For the text-containing cell, return its midpoint in [x, y] coordinate format. 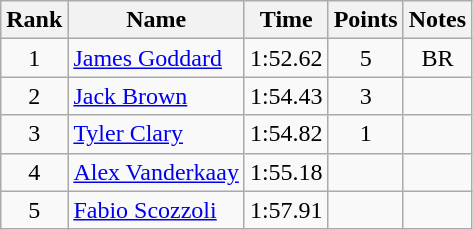
Jack Brown [156, 96]
1:57.91 [286, 210]
James Goddard [156, 58]
4 [34, 172]
1:52.62 [286, 58]
Rank [34, 20]
Time [286, 20]
Notes [437, 20]
Tyler Clary [156, 134]
Alex Vanderkaay [156, 172]
2 [34, 96]
1:54.82 [286, 134]
Name [156, 20]
BR [437, 58]
1:54.43 [286, 96]
Points [366, 20]
1:55.18 [286, 172]
Fabio Scozzoli [156, 210]
